Identify which cell holds the provided text, then report its (X, Y) central coordinate. 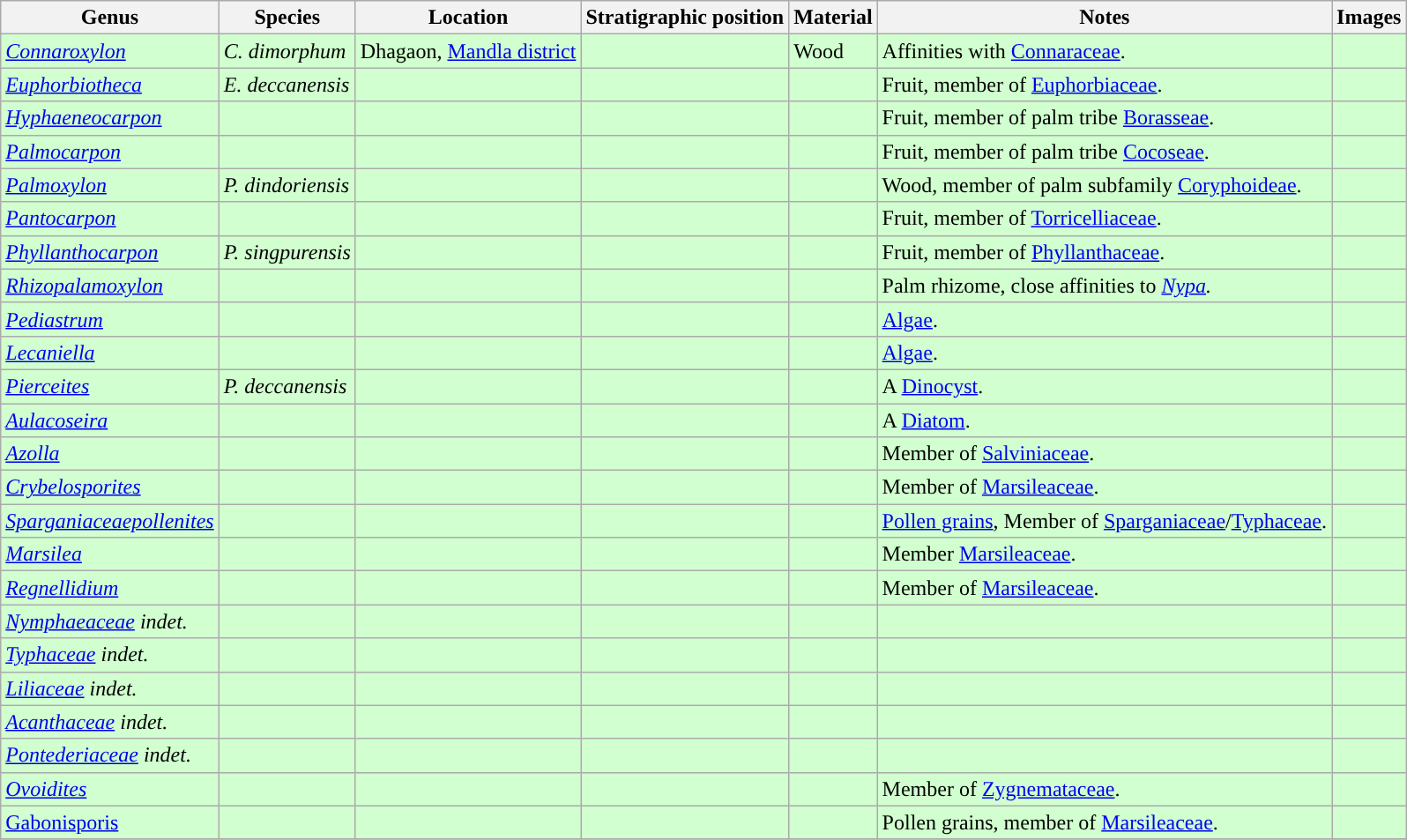
A Diatom. (1104, 420)
Pollen grains, member of Marsileaceae. (1104, 822)
Genus (109, 18)
P. singpurensis (287, 252)
Palmoxylon (109, 185)
Notes (1104, 18)
P. deccanensis (287, 386)
Species (287, 18)
Pollen grains, Member of Sparganiaceae/Typhaceae. (1104, 521)
Palmocarpon (109, 152)
Rhizopalamoxylon (109, 286)
Nymphaeaceae indet. (109, 621)
Pierceites (109, 386)
Typhaceae indet. (109, 655)
Member of Salviniaceae. (1104, 454)
Marsilea (109, 554)
Member of Zygnemataceae. (1104, 789)
Fruit, member of Euphorbiaceae. (1104, 85)
Affinities with Connaraceae. (1104, 51)
Pantocarpon (109, 219)
Stratigraphic position (685, 18)
Aulacoseira (109, 420)
Acanthaceae indet. (109, 722)
Fruit, member of Phyllanthaceae. (1104, 252)
A Dinocyst. (1104, 386)
Pontederiaceae indet. (109, 755)
Sparganiaceaepollenites (109, 521)
Palm rhizome, close affinities to Nypa. (1104, 286)
Regnellidium (109, 588)
Euphorbiotheca (109, 85)
Fruit, member of palm tribe Cocoseae. (1104, 152)
P. dindoriensis (287, 185)
Liliaceae indet. (109, 688)
Fruit, member of palm tribe Borasseae. (1104, 118)
Fruit, member of Torricelliaceae. (1104, 219)
C. dimorphum (287, 51)
Location (468, 18)
Ovoidites (109, 789)
Wood, member of palm subfamily Coryphoideae. (1104, 185)
Hyphaeneocarpon (109, 118)
Member Marsileaceae. (1104, 554)
Gabonisporis (109, 822)
Azolla (109, 454)
Crybelosporites (109, 487)
Phyllanthocarpon (109, 252)
E. deccanensis (287, 85)
Lecaniella (109, 353)
Wood (833, 51)
Dhagaon, Mandla district (468, 51)
Pediastrum (109, 319)
Material (833, 18)
Images (1369, 18)
Connaroxylon (109, 51)
